For the text-containing cell, return its midpoint in [x, y] coordinate format. 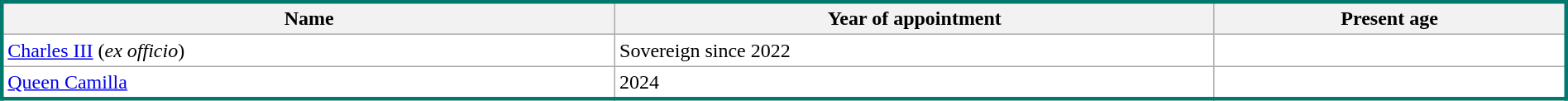
Queen Camilla [308, 83]
Name [308, 18]
Year of appointment [915, 18]
Sovereign since 2022 [915, 50]
Charles III (ex officio) [308, 50]
Present age [1390, 18]
2024 [915, 83]
